From the cell containing the given text, extract its center point as [x, y] coordinate. 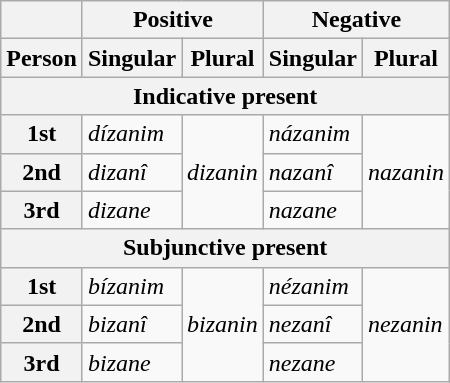
nazanin [406, 172]
nezanî [312, 324]
nazane [312, 210]
nezane [312, 362]
Subjunctive present [226, 248]
názanim [312, 134]
nezanin [406, 324]
dizanin [223, 172]
bizanî [132, 324]
dízanim [132, 134]
Positive [172, 20]
bizanin [223, 324]
nazanî [312, 172]
Indicative present [226, 96]
bizane [132, 362]
bízanim [132, 286]
dizanî [132, 172]
nézanim [312, 286]
dizane [132, 210]
Negative [356, 20]
Person [42, 58]
